Scan for the cell matching the given text and deliver its [X, Y] coordinate at center. 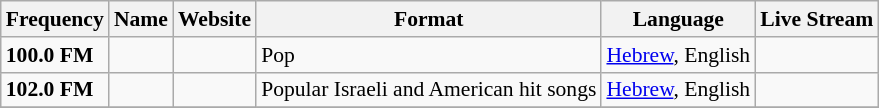
Format [428, 19]
102.0 FM [55, 90]
Popular Israeli and American hit songs [428, 90]
Pop [428, 55]
100.0 FM [55, 55]
Website [214, 19]
Language [678, 19]
Name [141, 19]
Frequency [55, 19]
Live Stream [816, 19]
